Pinpoint the cell where the given text exists, returning its (X, Y) midpoint coordinate. 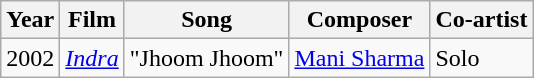
"Jhoom Jhoom" (206, 58)
Song (206, 20)
Composer (360, 20)
Co-artist (482, 20)
2002 (30, 58)
Mani Sharma (360, 58)
Film (92, 20)
Solo (482, 58)
Year (30, 20)
Indra (92, 58)
